Detect which cell encompasses the target text, then output its [X, Y] center coordinate. 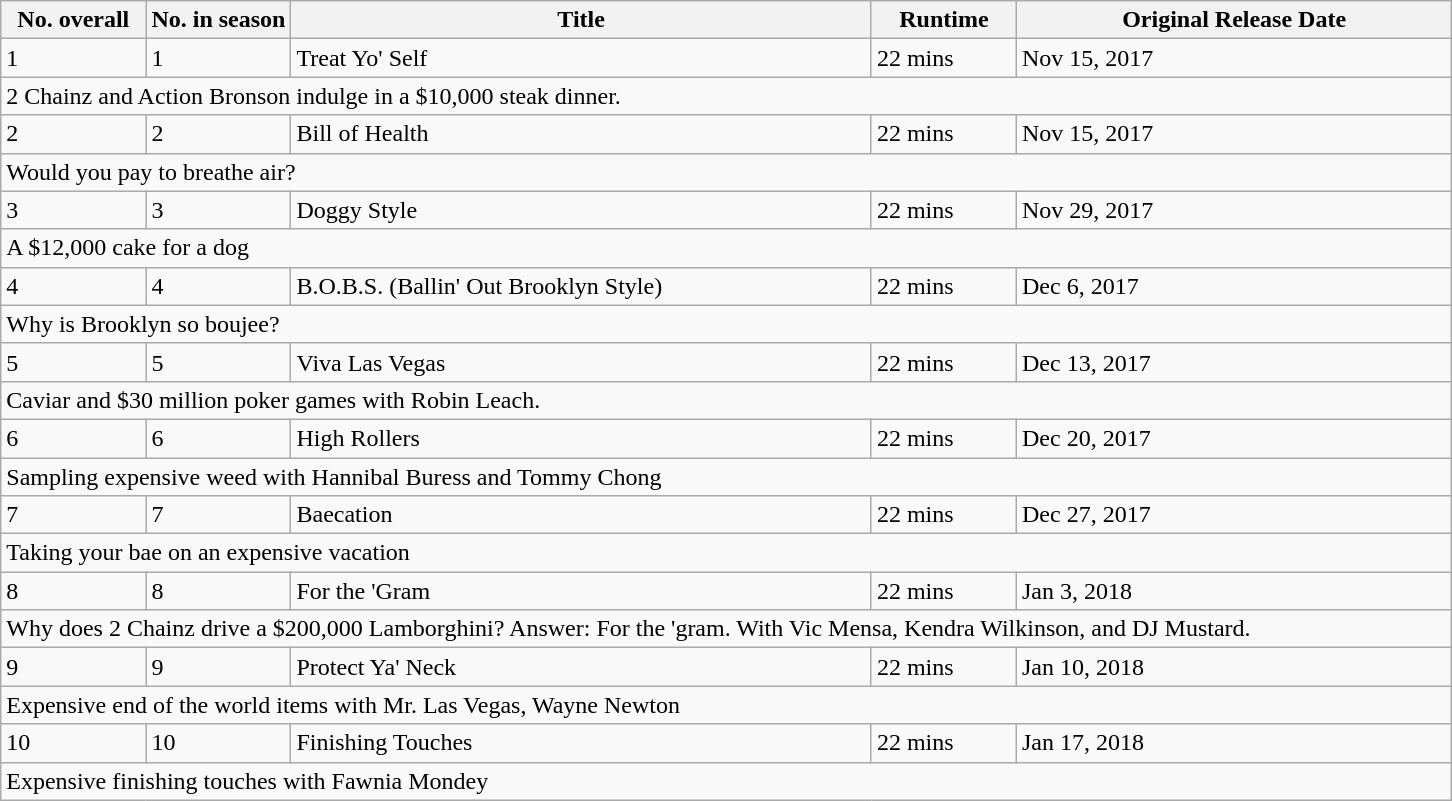
A $12,000 cake for a dog [726, 248]
Doggy Style [581, 210]
Protect Ya' Neck [581, 667]
Baecation [581, 515]
Expensive finishing touches with Fawnia Mondey [726, 781]
Taking your bae on an expensive vacation [726, 553]
Would you pay to breathe air? [726, 172]
Jan 10, 2018 [1234, 667]
Finishing Touches [581, 743]
Runtime [944, 20]
Nov 29, 2017 [1234, 210]
High Rollers [581, 438]
Title [581, 20]
Dec 13, 2017 [1234, 362]
Why is Brooklyn so boujee? [726, 324]
Dec 6, 2017 [1234, 286]
Dec 27, 2017 [1234, 515]
Why does 2 Chainz drive a $200,000 Lamborghini? Answer: For the 'gram. With Vic Mensa, Kendra Wilkinson, and DJ Mustard. [726, 629]
Bill of Health [581, 134]
Caviar and $30 million poker games with Robin Leach. [726, 400]
Dec 20, 2017 [1234, 438]
B.O.B.S. (Ballin' Out Brooklyn Style) [581, 286]
Original Release Date [1234, 20]
Viva Las Vegas [581, 362]
Treat Yo' Self [581, 58]
2 Chainz and Action Bronson indulge in a $10,000 steak dinner. [726, 96]
For the 'Gram [581, 591]
Expensive end of the world items with Mr. Las Vegas, Wayne Newton [726, 705]
Sampling expensive weed with Hannibal Buress and Tommy Chong [726, 477]
Jan 3, 2018 [1234, 591]
No. overall [74, 20]
Jan 17, 2018 [1234, 743]
No. in season [218, 20]
